Search for the cell housing the specified text and yield its [x, y] center coordinate. 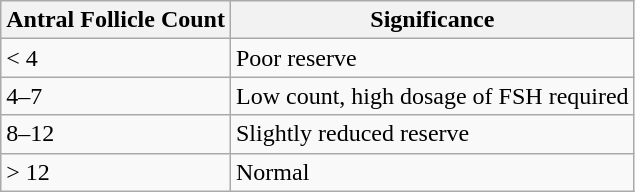
8–12 [116, 134]
> 12 [116, 172]
Poor reserve [432, 58]
Slightly reduced reserve [432, 134]
Low count, high dosage of FSH required [432, 96]
Normal [432, 172]
4–7 [116, 96]
Significance [432, 20]
< 4 [116, 58]
Antral Follicle Count [116, 20]
